Locate the cell with the specified text and output its [X, Y] center coordinate. 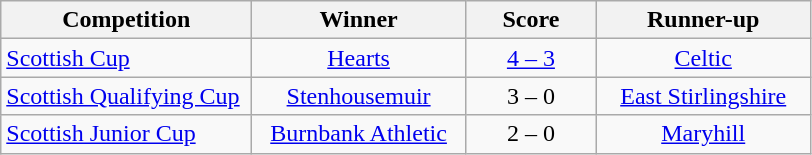
Stenhousemuir [359, 96]
Scottish Qualifying Cup [126, 96]
Winner [359, 20]
Burnbank Athletic [359, 134]
4 – 3 [530, 58]
Scottish Cup [126, 58]
Score [530, 20]
3 – 0 [530, 96]
Maryhill [703, 134]
Hearts [359, 58]
2 – 0 [530, 134]
Runner-up [703, 20]
Celtic [703, 58]
East Stirlingshire [703, 96]
Scottish Junior Cup [126, 134]
Competition [126, 20]
